Determine the (X, Y) coordinate at the center of the cell enclosing the given text.  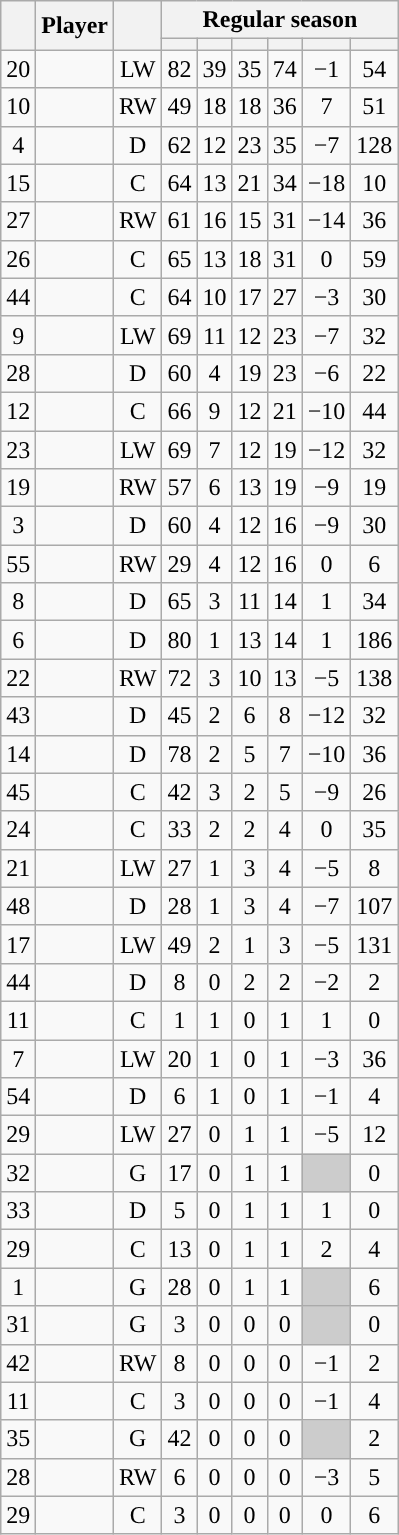
−14 (326, 221)
−6 (326, 373)
66 (180, 411)
82 (180, 69)
131 (374, 944)
72 (180, 678)
128 (374, 145)
186 (374, 640)
−2 (326, 982)
107 (374, 906)
80 (180, 640)
48 (18, 906)
Regular season (280, 20)
138 (374, 678)
−18 (326, 183)
59 (374, 259)
57 (180, 488)
24 (18, 830)
62 (180, 145)
74 (284, 69)
43 (18, 716)
Player (75, 26)
51 (374, 107)
55 (18, 564)
78 (180, 754)
39 (214, 69)
61 (180, 221)
